Detect which cell encompasses the target text, then output its [x, y] center coordinate. 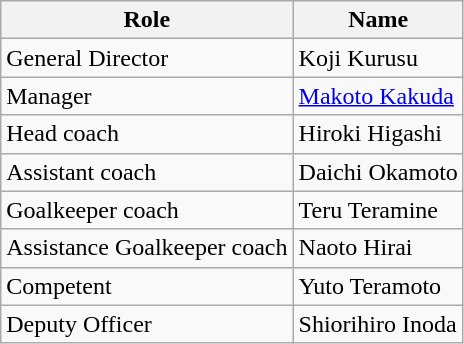
Shiorihiro Inoda [378, 324]
Assistance Goalkeeper coach [147, 248]
Daichi Okamoto [378, 172]
Yuto Teramoto [378, 286]
Assistant coach [147, 172]
Teru Teramine [378, 210]
Naoto Hirai [378, 248]
Competent [147, 286]
Koji Kurusu [378, 58]
Role [147, 20]
Head coach [147, 134]
Makoto Kakuda [378, 96]
Hiroki Higashi [378, 134]
General Director [147, 58]
Manager [147, 96]
Deputy Officer [147, 324]
Goalkeeper coach [147, 210]
Name [378, 20]
